From the cell containing the given text, extract its center point as (X, Y) coordinate. 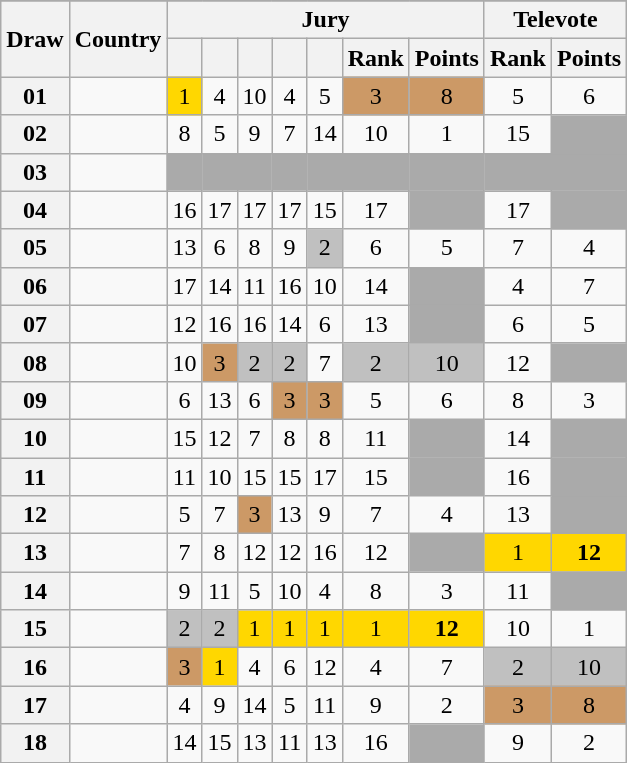
Jury (326, 20)
03 (35, 172)
Draw (35, 39)
07 (35, 324)
Televote (555, 20)
08 (35, 362)
Country (118, 39)
05 (35, 248)
06 (35, 286)
09 (35, 400)
01 (35, 96)
04 (35, 210)
18 (35, 743)
02 (35, 134)
